Extract the [x, y] coordinate from the center of the cell holding the provided text.  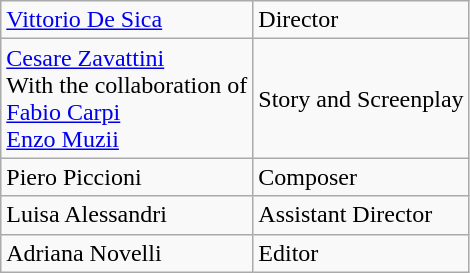
Director [361, 20]
Vittorio De Sica [127, 20]
Assistant Director [361, 215]
Composer [361, 177]
Luisa Alessandri [127, 215]
Story and Screenplay [361, 98]
Adriana Novelli [127, 253]
Piero Piccioni [127, 177]
Cesare ZavattiniWith the collaboration ofFabio CarpiEnzo Muzii [127, 98]
Editor [361, 253]
